Return the [X, Y] coordinate for the center point of the cell that contains the specified text.  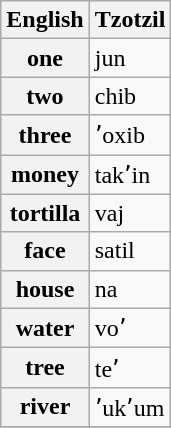
river [45, 407]
tortilla [45, 213]
two [45, 96]
Tzotzil [130, 20]
teʼ [130, 368]
money [45, 174]
ʼoxib [130, 135]
na [130, 289]
water [45, 328]
English [45, 20]
voʼ [130, 328]
three [45, 135]
satil [130, 251]
face [45, 251]
ʼukʼum [130, 407]
takʼin [130, 174]
vaj [130, 213]
jun [130, 58]
one [45, 58]
tree [45, 368]
house [45, 289]
chib [130, 96]
